Extract the (X, Y) coordinate from the center of the cell holding the provided text.  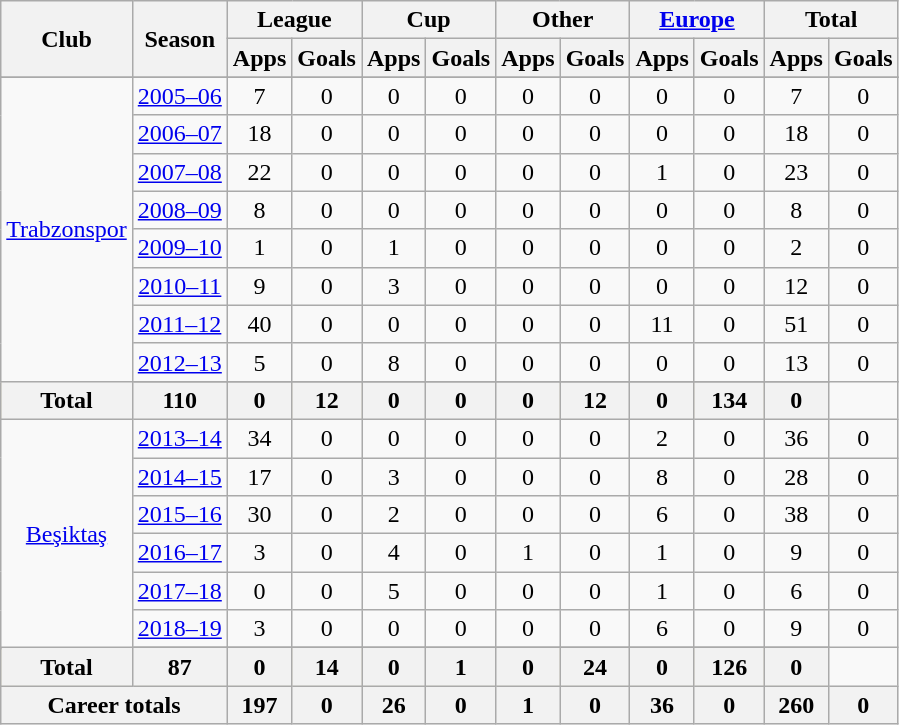
40 (259, 324)
134 (729, 400)
Season (180, 39)
Club (67, 39)
4 (394, 553)
2006–07 (180, 134)
2015–16 (180, 515)
14 (327, 667)
22 (259, 172)
110 (180, 400)
260 (796, 705)
2013–14 (180, 438)
51 (796, 324)
30 (259, 515)
Trabzonspor (67, 229)
87 (180, 667)
2012–13 (180, 362)
2005–06 (180, 96)
24 (595, 667)
2008–09 (180, 210)
2007–08 (180, 172)
2016–17 (180, 553)
126 (729, 667)
197 (259, 705)
Other (563, 20)
11 (662, 324)
Europe (697, 20)
2017–18 (180, 591)
2018–19 (180, 629)
2014–15 (180, 477)
Cup (429, 20)
28 (796, 477)
17 (259, 477)
Beşiktaş (67, 533)
2009–10 (180, 248)
13 (796, 362)
Career totals (114, 705)
38 (796, 515)
League (294, 20)
26 (394, 705)
23 (796, 172)
2011–12 (180, 324)
2010–11 (180, 286)
34 (259, 438)
